Return the (X, Y) coordinate for the center point of the cell that contains the specified text.  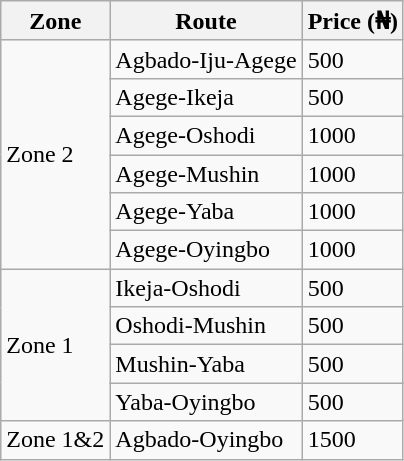
Agege-Oshodi (206, 135)
Ikeja-Oshodi (206, 288)
Mushin-Yaba (206, 364)
Agbado-Oyingbo (206, 440)
Agbado-Iju-Agege (206, 59)
Agege-Mushin (206, 173)
Agege-Ikeja (206, 97)
Oshodi-Mushin (206, 326)
Yaba-Oyingbo (206, 402)
Zone 2 (56, 154)
1500 (352, 440)
Zone 1&2 (56, 440)
Price (₦) (352, 21)
Zone 1 (56, 345)
Route (206, 21)
Agege-Oyingbo (206, 250)
Agege-Yaba (206, 212)
Zone (56, 21)
